Extract the [x, y] coordinate from the center of the cell holding the provided text.  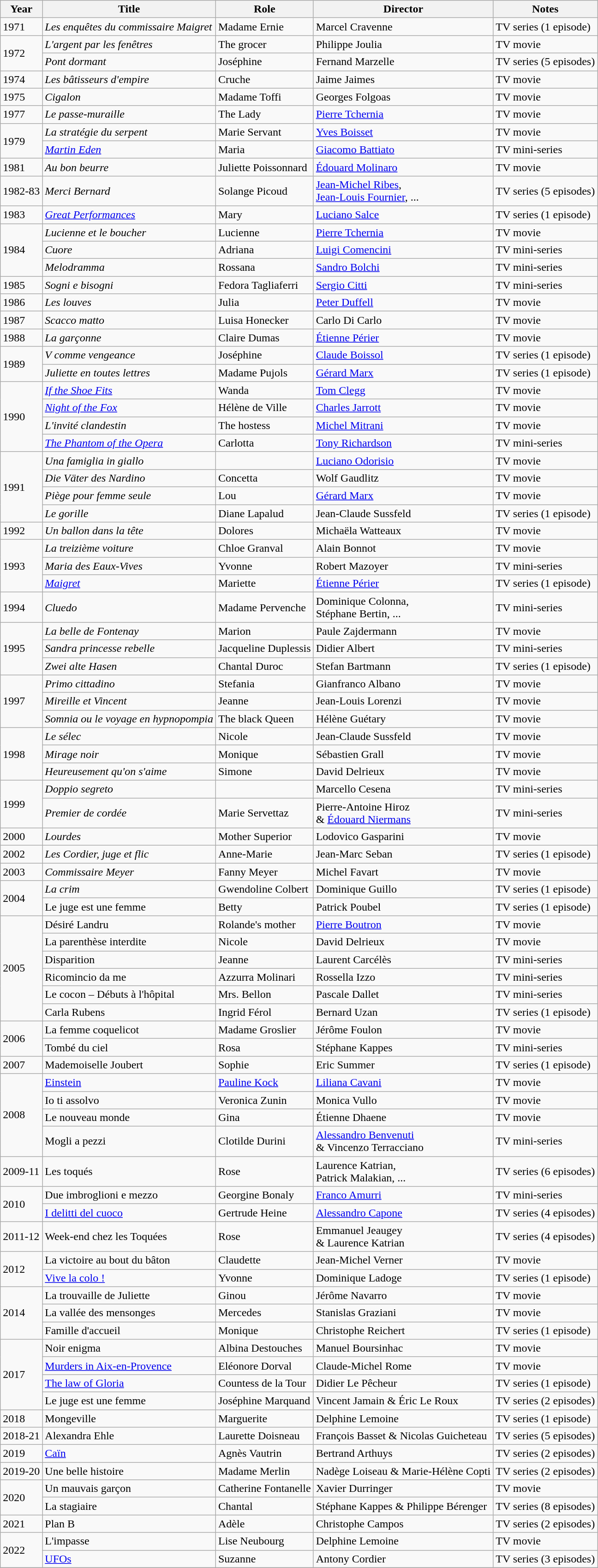
Year [21, 9]
Adriana [264, 250]
Xavier Durringer [403, 1489]
Mongeville [129, 1419]
La belle de Fontenay [129, 631]
UFOs [129, 1559]
The black Queen [264, 719]
1975 [21, 97]
Une belle histoire [129, 1471]
Dominique Colonna, Stéphane Bertin, ... [403, 607]
Marcel Cravenne [403, 27]
2004 [21, 898]
Mother Superior [264, 837]
V comme vengeance [129, 355]
L'argent par les fenêtres [129, 44]
Michel Favart [403, 872]
Étienne Dhaene [403, 1118]
La stratégie du serpent [129, 132]
2014 [21, 1313]
Madame Pujols [264, 373]
Alessandro Capone [403, 1213]
Sébastien Grall [403, 754]
1971 [21, 27]
Eléonore Dorval [264, 1365]
Rosa [264, 1047]
Giacomo Battiato [403, 149]
Sergio Citti [403, 285]
Le sélec [129, 736]
Gianfranco Albano [403, 684]
Paule Zajdermann [403, 631]
Sandra princesse rebelle [129, 649]
Marion [264, 631]
Diane Lapalud [264, 513]
1995 [21, 649]
Somnia ou le voyage en hypnopompia [129, 719]
Cruche [264, 79]
1983 [21, 215]
Yves Boisset [403, 132]
2003 [21, 872]
Alessandro Benvenuti & Vincenzo Terracciano [403, 1141]
1987 [21, 320]
1986 [21, 303]
TV series (8 episodes) [545, 1506]
Caïn [129, 1454]
Madame Merlin [264, 1471]
Patrick Poubel [403, 907]
Michaëla Watteaux [403, 531]
1974 [21, 79]
Night of the Fox [129, 408]
Julia [264, 303]
Claude Boissol [403, 355]
Wanda [264, 390]
La parenthèse interdite [129, 942]
Luciano Salce [403, 215]
Chantal [264, 1506]
Édouard Molinaro [403, 167]
François Basset & Nicolas Guicheteau [403, 1436]
Monica Vullo [403, 1100]
Claudette [264, 1260]
Carla Rubens [129, 1012]
1985 [21, 285]
Die Väter des Nardino [129, 478]
Ricomincio da me [129, 977]
Simone [264, 771]
Notes [545, 9]
Maigret [129, 584]
1972 [21, 53]
Concetta [264, 478]
Hélène Guétary [403, 719]
Catherine Fontanelle [264, 1489]
Noir enigma [129, 1348]
Luciano Odorisio [403, 460]
Chantal Duroc [264, 666]
Heureusement qu'on s'aime [129, 771]
Le nouveau monde [129, 1118]
Au bon beurre [129, 167]
1994 [21, 607]
2022 [21, 1550]
Joséphine Marquand [264, 1401]
The Lady [264, 114]
Merci Bernard [129, 191]
Eric Summer [403, 1065]
Stefania [264, 684]
Les louves [129, 303]
Dominique Guillo [403, 889]
Rolande's mother [264, 924]
Lodovico Gasparini [403, 837]
Week-end chez les Toquées [129, 1236]
Stanislas Graziani [403, 1313]
Stefan Bartmann [403, 666]
2019 [21, 1454]
Pauline Kock [264, 1082]
Laurence Katrian, Patrick Malakian, ... [403, 1172]
Gwendoline Colbert [264, 889]
1988 [21, 338]
La treizième voiture [129, 549]
Fernand Marzelle [403, 62]
Lucienne [264, 232]
Madame Pervenche [264, 607]
Piège pour femme seule [129, 495]
Mercedes [264, 1313]
Maria [264, 149]
Les enquêtes du commissaire Maigret [129, 27]
Carlo Di Carlo [403, 320]
Famille d'accueil [129, 1330]
2009-11 [21, 1172]
Luigi Comencini [403, 250]
Le passe-muraille [129, 114]
If the Shoe Fits [129, 390]
La vallée des mensonges [129, 1313]
Nadège Loiseau & Marie-Hélène Copti [403, 1471]
L'impasse [129, 1541]
Carlotta [264, 443]
Jérôme Navarro [403, 1295]
1997 [21, 701]
Lou [264, 495]
Claire Dumas [264, 338]
Role [264, 9]
Premier de cordée [129, 813]
1992 [21, 531]
Un mauvais garçon [129, 1489]
Due imbroglioni e mezzo [129, 1195]
Le cocon – Débuts à l'hôpital [129, 995]
Pont dormant [129, 62]
Juliette en toutes lettres [129, 373]
Christophe Reichert [403, 1330]
La victoire au bout du bâton [129, 1260]
2008 [21, 1115]
Christophe Campos [403, 1524]
Veronica Zunin [264, 1100]
2002 [21, 854]
TV series (3 episodes) [545, 1559]
Le gorille [129, 513]
Un ballon dans la tête [129, 531]
Peter Duffell [403, 303]
Agnès Vautrin [264, 1454]
Einstein [129, 1082]
Les bâtisseurs d'empire [129, 79]
Pierre Boutron [403, 924]
Laurette Doisneau [264, 1436]
Philippe Joulia [403, 44]
The grocer [264, 44]
Jérôme Foulon [403, 1030]
Fanny Meyer [264, 872]
1989 [21, 364]
Pascale Dallet [403, 995]
Betty [264, 907]
Tombé du ciel [129, 1047]
Lourdes [129, 837]
1984 [21, 250]
Murders in Aix-en-Provence [129, 1365]
Les Cordier, juge et flic [129, 854]
La femme coquelicot [129, 1030]
Melodramma [129, 268]
Vive la colo ! [129, 1278]
Mademoiselle Joubert [129, 1065]
The hostess [264, 425]
1982-83 [21, 191]
Sogni e bisogni [129, 285]
Chloe Granval [264, 549]
Cigalon [129, 97]
TV series (6 episodes) [545, 1172]
Rossana [264, 268]
1990 [21, 417]
Madame Ernie [264, 27]
Tom Clegg [403, 390]
1977 [21, 114]
Maria des Eaux-Vives [129, 566]
Disparition [129, 960]
Tony Richardson [403, 443]
Marie Servettaz [264, 813]
Bernard Uzan [403, 1012]
Vincent Jamain & Éric Le Roux [403, 1401]
Luisa Honecker [264, 320]
Liliana Cavani [403, 1082]
2012 [21, 1269]
Robert Mazoyer [403, 566]
1991 [21, 487]
The Phantom of the Opera [129, 443]
Georgine Bonaly [264, 1195]
Cluedo [129, 607]
Les toqués [129, 1172]
2021 [21, 1524]
2011-12 [21, 1236]
Mariette [264, 584]
La garçonne [129, 338]
Manuel Boursinhac [403, 1348]
Madame Toffi [264, 97]
Sophie [264, 1065]
Zwei alte Hasen [129, 666]
Sandro Bolchi [403, 268]
1981 [21, 167]
Jean-Michel Verner [403, 1260]
Antony Cordier [403, 1559]
Commissaire Meyer [129, 872]
The law of Gloria [129, 1383]
Fedora Tagliaferri [264, 285]
Countess de la Tour [264, 1383]
Great Performances [129, 215]
Mireille et Vincent [129, 701]
2018 [21, 1419]
Mrs. Bellon [264, 995]
1993 [21, 566]
Gina [264, 1118]
2017 [21, 1374]
Jaime Jaimes [403, 79]
Una famiglia in giallo [129, 460]
Emmanuel Jeaugey & Laurence Katrian [403, 1236]
Charles Jarrott [403, 408]
Clotilde Durini [264, 1141]
Azzurra Molinari [264, 977]
Cuore [129, 250]
Primo cittadino [129, 684]
Mirage noir [129, 754]
Rossella Izzo [403, 977]
Title [129, 9]
Wolf Gaudlitz [403, 478]
L'invité clandestin [129, 425]
Adèle [264, 1524]
Laurent Carcélès [403, 960]
Ingrid Férol [264, 1012]
Didier Le Pêcheur [403, 1383]
Dominique Ladoge [403, 1278]
2018-21 [21, 1436]
Alexandra Ehle [129, 1436]
Jean-Louis Lorenzi [403, 701]
Stéphane Kappes [403, 1047]
Jean-Michel Ribes, Jean-Louis Fournier, ... [403, 191]
Director [403, 9]
2005 [21, 968]
Io ti assolvo [129, 1100]
La stagiaire [129, 1506]
Dolores [264, 531]
1999 [21, 804]
Jacqueline Duplessis [264, 649]
Mary [264, 215]
Lucienne et le boucher [129, 232]
1998 [21, 754]
1979 [21, 141]
Ginou [264, 1295]
Alain Bonnot [403, 549]
Mogli a pezzi [129, 1141]
Marcello Cesena [403, 789]
Marie Servant [264, 132]
I delitti del cuoco [129, 1213]
2006 [21, 1038]
Lise Neubourg [264, 1541]
La crim [129, 889]
Juliette Poissonnard [264, 167]
2019-20 [21, 1471]
Jean-Marc Seban [403, 854]
Pierre-Antoine Hiroz & Édouard Niermans [403, 813]
Madame Groslier [264, 1030]
2010 [21, 1204]
Désiré Landru [129, 924]
Claude-Michel Rome [403, 1365]
La trouvaille de Juliette [129, 1295]
Martin Eden [129, 149]
Bertrand Arthuys [403, 1454]
Scacco matto [129, 320]
2020 [21, 1497]
Solange Picoud [264, 191]
Plan B [129, 1524]
Gertrude Heine [264, 1213]
Didier Albert [403, 649]
Stéphane Kappes & Philippe Bérenger [403, 1506]
2000 [21, 837]
Anne-Marie [264, 854]
2007 [21, 1065]
Marguerite [264, 1419]
Georges Folgoas [403, 97]
Albina Destouches [264, 1348]
Franco Amurri [403, 1195]
Doppio segreto [129, 789]
Michel Mitrani [403, 425]
Suzanne [264, 1559]
Hélène de Ville [264, 408]
